For the text-containing cell, return its midpoint in (X, Y) coordinate format. 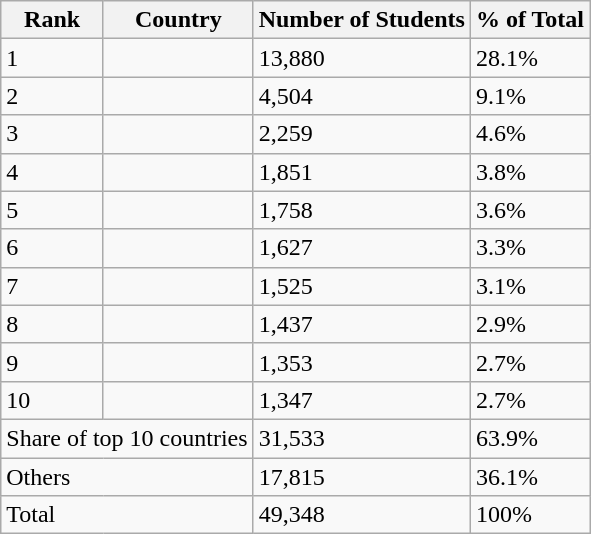
63.9% (530, 438)
4 (52, 172)
1,437 (362, 324)
9.1% (530, 96)
8 (52, 324)
28.1% (530, 58)
1,525 (362, 286)
13,880 (362, 58)
3.8% (530, 172)
1,851 (362, 172)
17,815 (362, 477)
Total (127, 515)
3.6% (530, 210)
Share of top 10 countries (127, 438)
10 (52, 400)
100% (530, 515)
49,348 (362, 515)
Country (178, 20)
Others (127, 477)
2 (52, 96)
% of Total (530, 20)
1,353 (362, 362)
3.3% (530, 248)
31,533 (362, 438)
6 (52, 248)
2.9% (530, 324)
Rank (52, 20)
1,758 (362, 210)
1,627 (362, 248)
1 (52, 58)
5 (52, 210)
4.6% (530, 134)
3.1% (530, 286)
2,259 (362, 134)
9 (52, 362)
4,504 (362, 96)
36.1% (530, 477)
Number of Students (362, 20)
1,347 (362, 400)
3 (52, 134)
7 (52, 286)
